Locate the cell with the specified text and output its [X, Y] center coordinate. 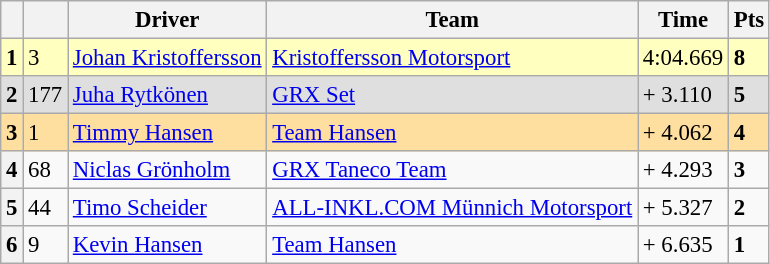
Team [452, 20]
Time [684, 20]
Niclas Grönholm [168, 170]
4:04.669 [684, 58]
+ 4.062 [684, 133]
177 [46, 95]
68 [46, 170]
Juha Rytkönen [168, 95]
Timmy Hansen [168, 133]
Driver [168, 20]
6 [12, 245]
ALL-INKL.COM Münnich Motorsport [452, 208]
+ 6.635 [684, 245]
GRX Set [452, 95]
GRX Taneco Team [452, 170]
+ 4.293 [684, 170]
+ 3.110 [684, 95]
+ 5.327 [684, 208]
Pts [750, 20]
Timo Scheider [168, 208]
Kristoffersson Motorsport [452, 58]
9 [46, 245]
Johan Kristoffersson [168, 58]
44 [46, 208]
8 [750, 58]
Kevin Hansen [168, 245]
